Return (x, y) of the center of cell containing provided text 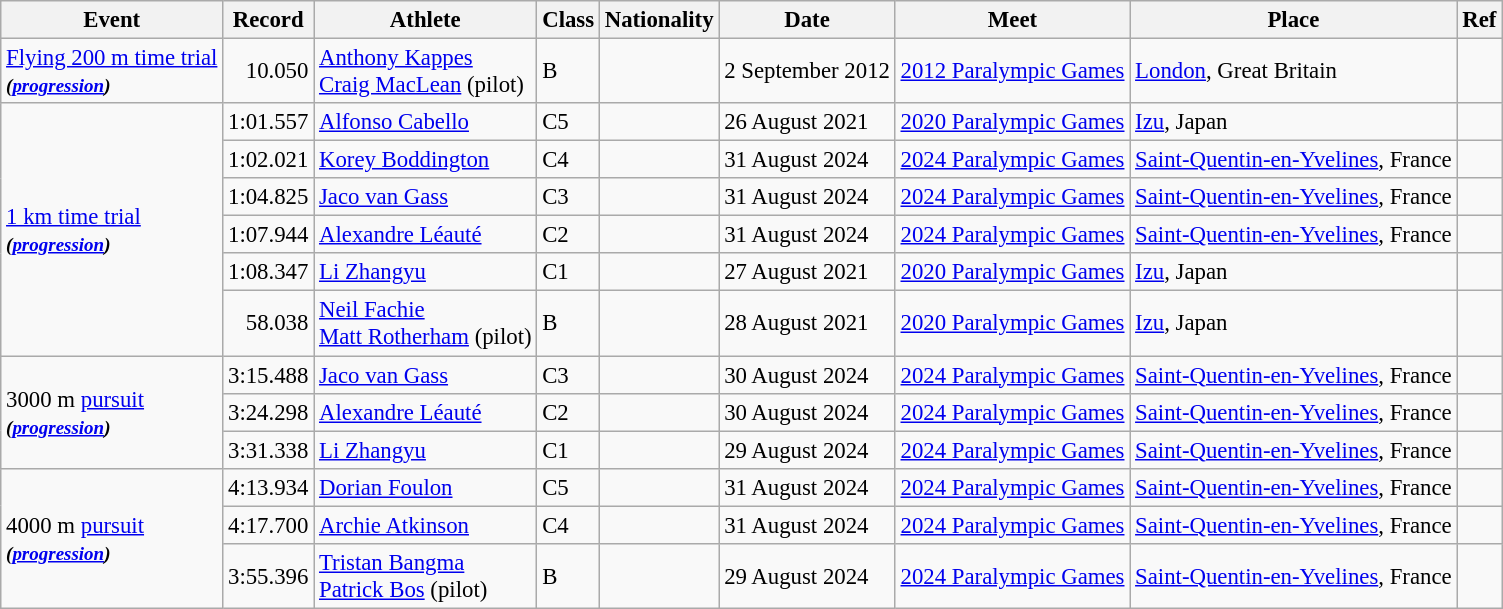
4:13.934 (268, 487)
Athlete (426, 20)
Ref (1480, 20)
Place (1294, 20)
Tristan BangmaPatrick Bos (pilot) (426, 576)
1:07.944 (268, 235)
3:55.396 (268, 576)
2012 Paralympic Games (1012, 72)
3:24.298 (268, 412)
London, Great Britain (1294, 72)
1:02.021 (268, 160)
Event (112, 20)
1:04.825 (268, 197)
3000 m pursuit (progression) (112, 412)
28 August 2021 (807, 324)
4:17.700 (268, 525)
10.050 (268, 72)
Date (807, 20)
Archie Atkinson (426, 525)
Neil FachieMatt Rotherham (pilot) (426, 324)
Alfonso Cabello (426, 122)
27 August 2021 (807, 273)
2 September 2012 (807, 72)
26 August 2021 (807, 122)
Class (568, 20)
4000 m pursuit (progression) (112, 538)
Anthony KappesCraig MacLean (pilot) (426, 72)
Meet (1012, 20)
Nationality (658, 20)
Dorian Foulon (426, 487)
1 km time trial (progression) (112, 230)
3:31.338 (268, 450)
1:01.557 (268, 122)
Korey Boddington (426, 160)
3:15.488 (268, 375)
Record (268, 20)
1:08.347 (268, 273)
58.038 (268, 324)
Flying 200 m time trial (progression) (112, 72)
